Extract the (x, y) coordinate from the center of the cell holding the provided text.  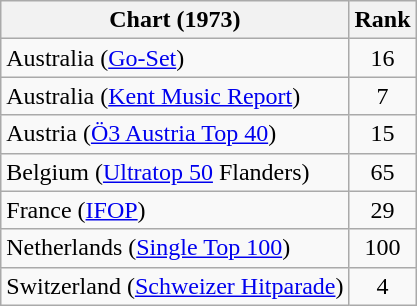
7 (382, 96)
Netherlands (Single Top 100) (175, 248)
Switzerland (Schweizer Hitparade) (175, 286)
15 (382, 134)
Australia (Kent Music Report) (175, 96)
100 (382, 248)
Belgium (Ultratop 50 Flanders) (175, 172)
65 (382, 172)
France (IFOP) (175, 210)
4 (382, 286)
Chart (1973) (175, 20)
16 (382, 58)
29 (382, 210)
Rank (382, 20)
Australia (Go-Set) (175, 58)
Austria (Ö3 Austria Top 40) (175, 134)
